Capture the cell that displays the provided text and extract its [x, y] central coordinate. 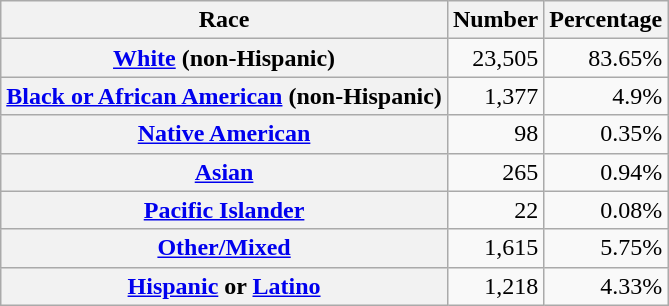
Black or African American (non-Hispanic) [224, 96]
Native American [224, 134]
0.94% [606, 172]
22 [495, 210]
83.65% [606, 58]
265 [495, 172]
4.33% [606, 286]
23,505 [495, 58]
5.75% [606, 248]
0.35% [606, 134]
Percentage [606, 20]
1,377 [495, 96]
Race [224, 20]
98 [495, 134]
White (non-Hispanic) [224, 58]
Pacific Islander [224, 210]
Asian [224, 172]
Number [495, 20]
Other/Mixed [224, 248]
1,615 [495, 248]
1,218 [495, 286]
0.08% [606, 210]
Hispanic or Latino [224, 286]
4.9% [606, 96]
